Return the (x, y) coordinate for the center point of the cell that contains the specified text.  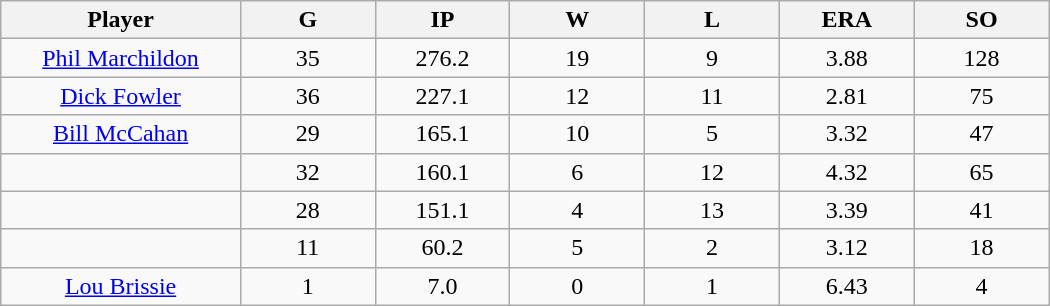
18 (982, 248)
165.1 (442, 134)
Dick Fowler (121, 96)
Lou Brissie (121, 286)
2.81 (846, 96)
3.32 (846, 134)
36 (308, 96)
35 (308, 58)
2 (712, 248)
6 (578, 172)
Phil Marchildon (121, 58)
10 (578, 134)
Bill McCahan (121, 134)
32 (308, 172)
227.1 (442, 96)
W (578, 20)
19 (578, 58)
4.32 (846, 172)
28 (308, 210)
ERA (846, 20)
0 (578, 286)
13 (712, 210)
9 (712, 58)
3.88 (846, 58)
SO (982, 20)
3.12 (846, 248)
151.1 (442, 210)
29 (308, 134)
41 (982, 210)
7.0 (442, 286)
6.43 (846, 286)
47 (982, 134)
IP (442, 20)
3.39 (846, 210)
75 (982, 96)
L (712, 20)
160.1 (442, 172)
128 (982, 58)
G (308, 20)
65 (982, 172)
276.2 (442, 58)
Player (121, 20)
60.2 (442, 248)
